Extract the [X, Y] coordinate from the center of the cell holding the provided text.  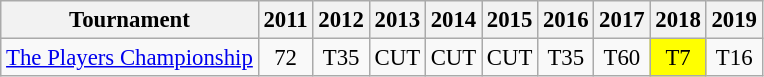
2011 [286, 20]
T16 [734, 58]
2017 [622, 20]
2018 [678, 20]
2019 [734, 20]
T60 [622, 58]
2014 [453, 20]
72 [286, 58]
T7 [678, 58]
2012 [341, 20]
2013 [397, 20]
The Players Championship [130, 58]
2016 [566, 20]
2015 [510, 20]
Tournament [130, 20]
